Identify which cell holds the provided text, then report its [X, Y] central coordinate. 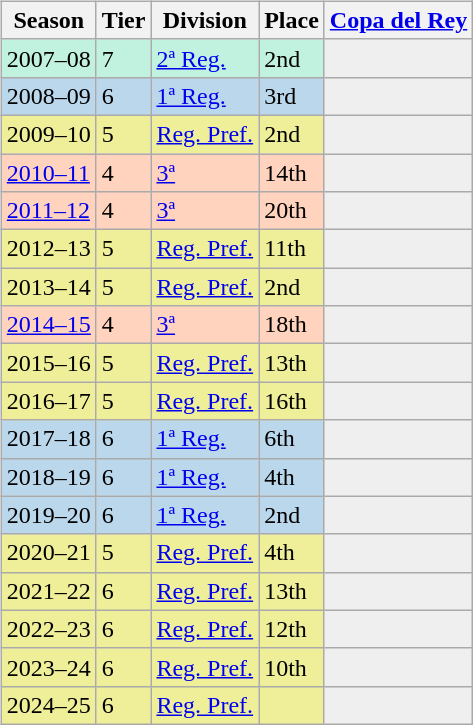
Copa del Rey [398, 20]
2023–24 [48, 667]
2016–17 [48, 401]
12th [292, 629]
2021–22 [48, 591]
2009–10 [48, 134]
2020–21 [48, 553]
2007–08 [48, 58]
2014–15 [48, 325]
2019–20 [48, 515]
2ª Reg. [205, 58]
2011–12 [48, 211]
Division [205, 20]
2022–23 [48, 629]
2018–19 [48, 477]
10th [292, 667]
2015–16 [48, 363]
2010–11 [48, 173]
16th [292, 401]
18th [292, 325]
2024–25 [48, 705]
Season [48, 20]
14th [292, 173]
6th [292, 439]
Place [292, 20]
7 [124, 58]
2017–18 [48, 439]
3rd [292, 96]
11th [292, 249]
2012–13 [48, 249]
2008–09 [48, 96]
Tier [124, 20]
20th [292, 211]
2013–14 [48, 287]
